Determine the [x, y] coordinate at the center of the cell enclosing the given text.  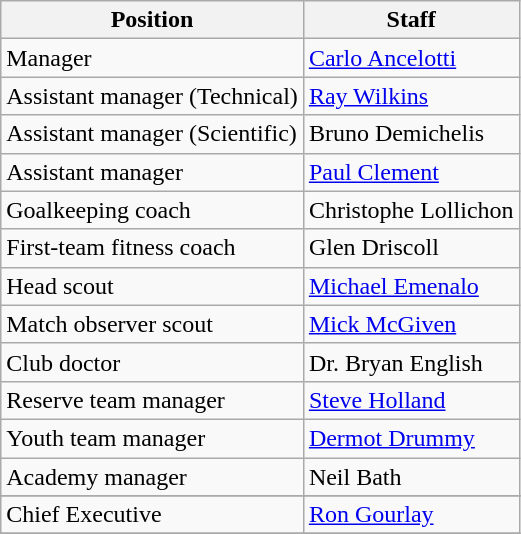
Neil Bath [411, 477]
Reserve team manager [152, 400]
Carlo Ancelotti [411, 58]
Michael Emenalo [411, 286]
Paul Clement [411, 172]
Position [152, 20]
Assistant manager (Technical) [152, 96]
Manager [152, 58]
Dermot Drummy [411, 438]
Assistant manager (Scientific) [152, 134]
Glen Driscoll [411, 248]
Academy manager [152, 477]
Staff [411, 20]
Bruno Demichelis [411, 134]
Goalkeeping coach [152, 210]
Youth team manager [152, 438]
Mick McGiven [411, 324]
Chief Executive [152, 515]
Ray Wilkins [411, 96]
Match observer scout [152, 324]
Christophe Lollichon [411, 210]
First-team fitness coach [152, 248]
Steve Holland [411, 400]
Head scout [152, 286]
Dr. Bryan English [411, 362]
Ron Gourlay [411, 515]
Club doctor [152, 362]
Assistant manager [152, 172]
